For the text-containing cell, return its midpoint in [X, Y] coordinate format. 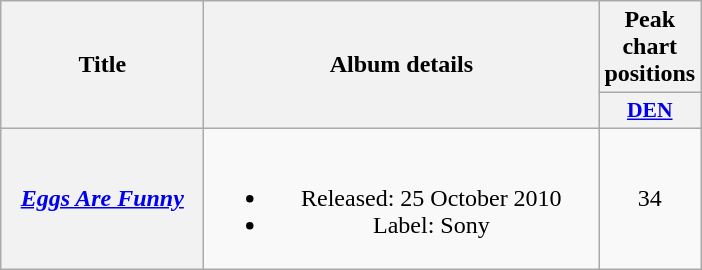
Title [102, 65]
Eggs Are Funny [102, 198]
DEN [650, 111]
Released: 25 October 2010Label: Sony [402, 198]
Peak chart positions [650, 47]
Album details [402, 65]
34 [650, 198]
